Provide the (X, Y) coordinate of the cell's center where the given text is located.  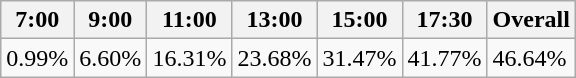
16.31% (190, 58)
17:30 (444, 20)
13:00 (274, 20)
41.77% (444, 58)
11:00 (190, 20)
7:00 (38, 20)
0.99% (38, 58)
46.64% (531, 58)
23.68% (274, 58)
Overall (531, 20)
9:00 (110, 20)
15:00 (360, 20)
6.60% (110, 58)
31.47% (360, 58)
